For the text-containing cell, return its midpoint in (X, Y) coordinate format. 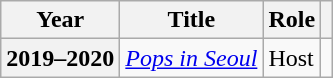
2019–2020 (60, 58)
Pops in Seoul (192, 58)
Host (292, 58)
Title (192, 20)
Role (292, 20)
Year (60, 20)
